Extract the [X, Y] coordinate from the center of the cell holding the provided text.  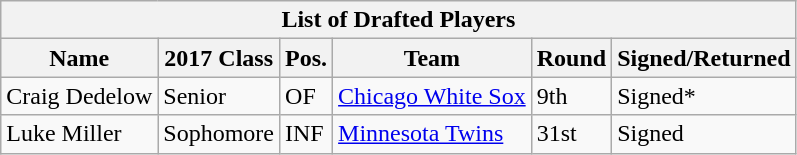
OF [306, 96]
Chicago White Sox [432, 96]
Signed* [704, 96]
Craig Dedelow [80, 96]
Round [571, 58]
Minnesota Twins [432, 134]
2017 Class [219, 58]
31st [571, 134]
Pos. [306, 58]
Sophomore [219, 134]
INF [306, 134]
Senior [219, 96]
Luke Miller [80, 134]
9th [571, 96]
Signed [704, 134]
Team [432, 58]
Name [80, 58]
Signed/Returned [704, 58]
List of Drafted Players [398, 20]
